Determine the [x, y] coordinate at the center of the cell enclosing the given text.  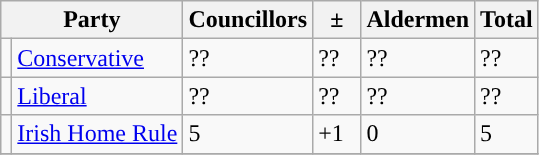
0 [418, 134]
Liberal [98, 96]
± [337, 20]
Conservative [98, 58]
Councillors [248, 20]
Irish Home Rule [98, 134]
+1 [337, 134]
Aldermen [418, 20]
Party [92, 20]
Total [507, 20]
